Capture the cell that displays the provided text and extract its [x, y] central coordinate. 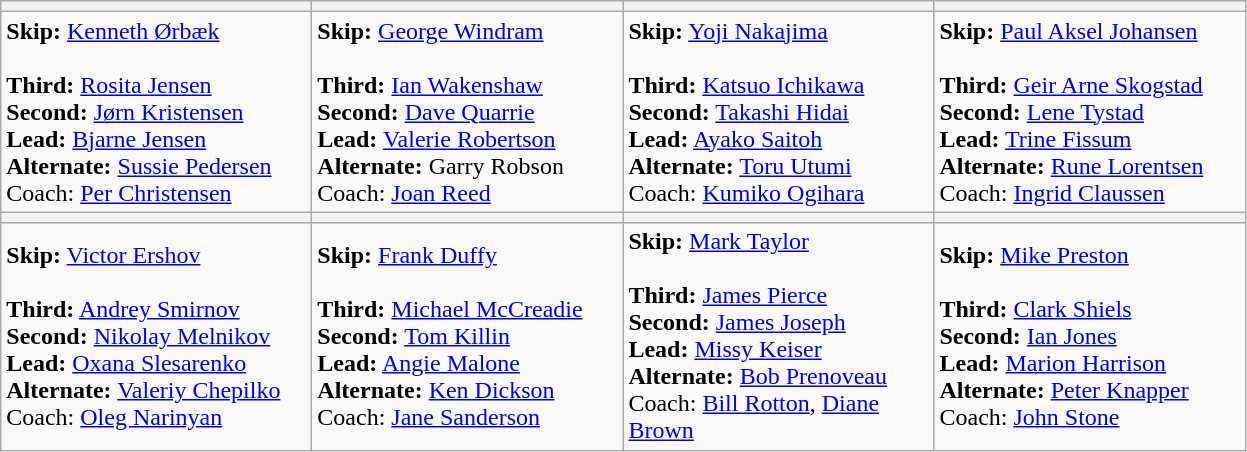
Skip: Victor ErshovThird: Andrey Smirnov Second: Nikolay Melnikov Lead: Oxana Slesarenko Alternate: Valeriy Chepilko Coach: Oleg Narinyan [156, 336]
Skip: George WindramThird: Ian Wakenshaw Second: Dave Quarrie Lead: Valerie Robertson Alternate: Garry Robson Coach: Joan Reed [468, 112]
Skip: Frank DuffyThird: Michael McCreadie Second: Tom Killin Lead: Angie Malone Alternate: Ken Dickson Coach: Jane Sanderson [468, 336]
Skip: Mark TaylorThird: James Pierce Second: James Joseph Lead: Missy Keiser Alternate: Bob Prenoveau Coach: Bill Rotton, Diane Brown [778, 336]
Skip: Kenneth ØrbækThird: Rosita Jensen Second: Jørn Kristensen Lead: Bjarne Jensen Alternate: Sussie Pedersen Coach: Per Christensen [156, 112]
Skip: Mike PrestonThird: Clark Shiels Second: Ian Jones Lead: Marion Harrison Alternate: Peter Knapper Coach: John Stone [1090, 336]
Skip: Paul Aksel JohansenThird: Geir Arne Skogstad Second: Lene Tystad Lead: Trine Fissum Alternate: Rune Lorentsen Coach: Ingrid Claussen [1090, 112]
Skip: Yoji NakajimaThird: Katsuo Ichikawa Second: Takashi Hidai Lead: Ayako Saitoh Alternate: Toru Utumi Coach: Kumiko Ogihara [778, 112]
